Return the [x, y] coordinate for the center point of the cell that contains the specified text.  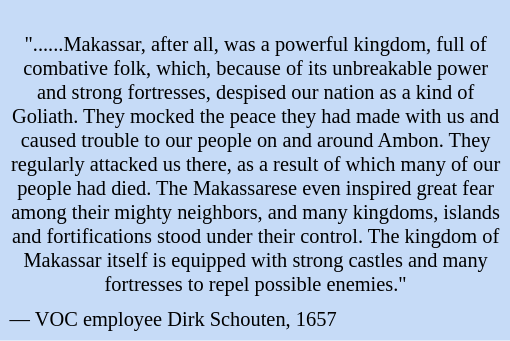
— VOC employee Dirk Schouten, 1657 [256, 320]
